Output the (x, y) coordinate of the center of the cell containing the given text.  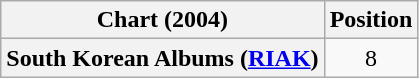
South Korean Albums (RIAK) (162, 58)
Position (371, 20)
Chart (2004) (162, 20)
8 (371, 58)
